Scan for the cell matching the given text and deliver its [X, Y] coordinate at center. 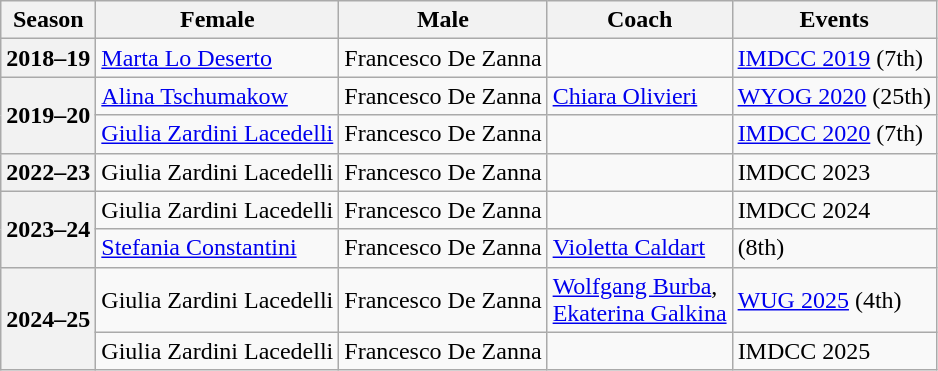
Male [443, 20]
Alina Tschumakow [218, 96]
2024–25 [48, 318]
Stefania Constantini [218, 248]
Events [834, 20]
Season [48, 20]
2018–19 [48, 58]
WUG 2025 (4th) [834, 300]
Marta Lo Deserto [218, 58]
IMDCC 2025 [834, 351]
Coach [640, 20]
2022–23 [48, 172]
2019–20 [48, 115]
Violetta Caldart [640, 248]
IMDCC 2024 [834, 210]
(8th) [834, 248]
IMDCC 2020 (7th) [834, 134]
IMDCC 2023 [834, 172]
Female [218, 20]
IMDCC 2019 (7th) [834, 58]
Wolfgang Burba,Ekaterina Galkina [640, 300]
WYOG 2020 (25th) [834, 96]
2023–24 [48, 229]
Chiara Olivieri [640, 96]
